Find where the given text appears and provide that cell's center as [X, Y] coordinate. 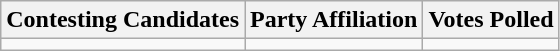
Party Affiliation [334, 20]
Votes Polled [491, 20]
Contesting Candidates [123, 20]
